Output the [x, y] coordinate of the center of the cell containing the given text.  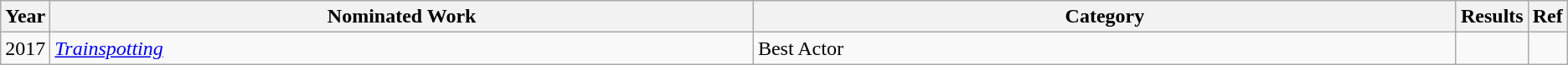
2017 [25, 48]
Year [25, 17]
Ref [1548, 17]
Results [1492, 17]
Trainspotting [402, 48]
Category [1104, 17]
Nominated Work [402, 17]
Best Actor [1104, 48]
